Extract the [x, y] coordinate from the center of the cell holding the provided text.  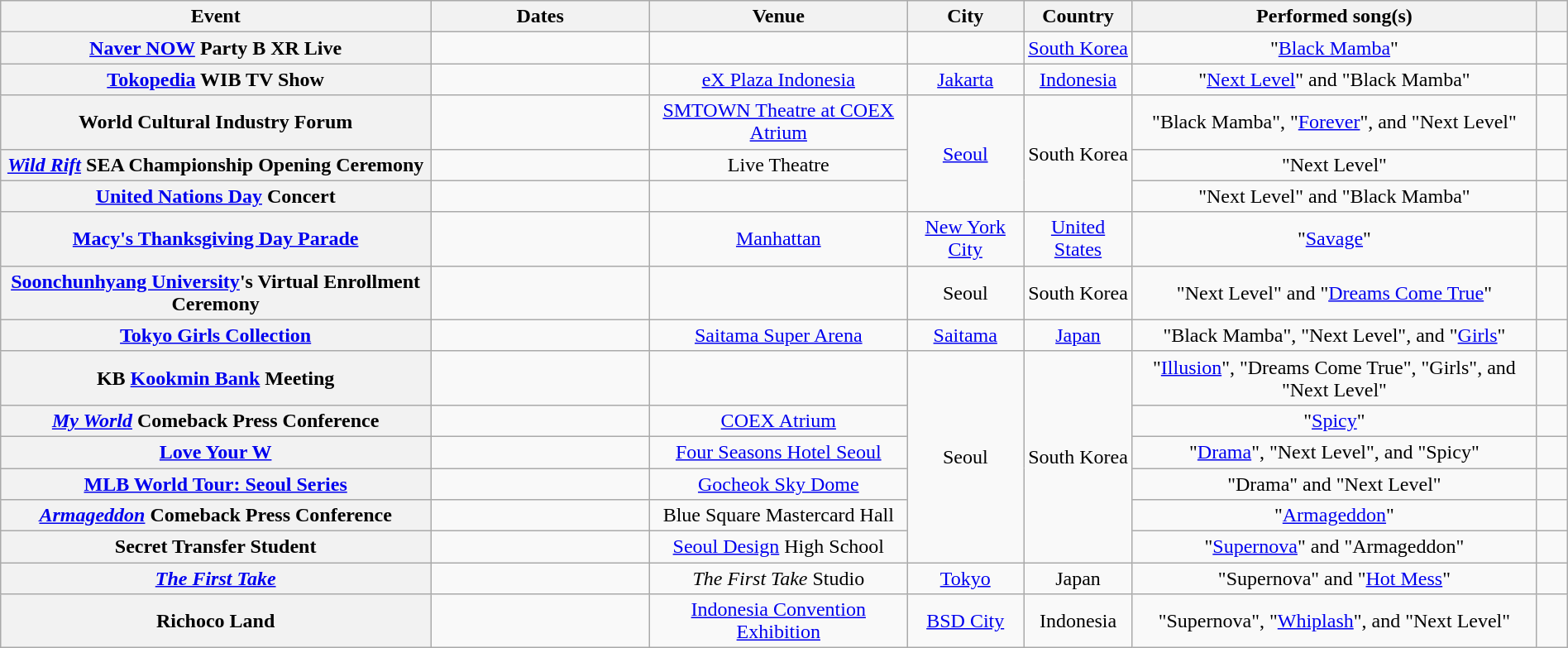
Love Your W [216, 452]
The First Take Studio [779, 578]
Live Theatre [779, 165]
MLB World Tour: Seoul Series [216, 484]
"Black Mamba" [1334, 48]
SMTOWN Theatre at COEX Atrium [779, 122]
"Drama", "Next Level", and "Spicy" [1334, 452]
"Supernova" and "Armageddon" [1334, 547]
Tokyo [966, 578]
Tokopedia WIB TV Show [216, 79]
Naver NOW Party B XR Live [216, 48]
COEX Atrium [779, 420]
Tokyo Girls Collection [216, 335]
Saitama [966, 335]
Four Seasons Hotel Seoul [779, 452]
Saitama Super Arena [779, 335]
City [966, 17]
Soonchunhyang University's Virtual Enrollment Ceremony [216, 293]
"Armageddon" [1334, 516]
Armageddon Comeback Press Conference [216, 516]
"Next Level" and "Dreams Come True" [1334, 293]
"Savage" [1334, 238]
eX Plaza Indonesia [779, 79]
"Drama" and "Next Level" [1334, 484]
"Black Mamba", "Forever", and "Next Level" [1334, 122]
BSD City [966, 621]
Jakarta [966, 79]
World Cultural Industry Forum [216, 122]
Performed song(s) [1334, 17]
"Illusion", "Dreams Come True", "Girls", and "Next Level" [1334, 377]
"Next Level" [1334, 165]
Indonesia Convention Exhibition [779, 621]
United States [1078, 238]
"Supernova", "Whiplash", and "Next Level" [1334, 621]
Secret Transfer Student [216, 547]
Macy's Thanksgiving Day Parade [216, 238]
New York City [966, 238]
Country [1078, 17]
"Spicy" [1334, 420]
The First Take [216, 578]
"Supernova" and "Hot Mess" [1334, 578]
Event [216, 17]
Dates [541, 17]
My World Comeback Press Conference [216, 420]
Richoco Land [216, 621]
Gocheok Sky Dome [779, 484]
"Black Mamba", "Next Level", and "Girls" [1334, 335]
Seoul Design High School [779, 547]
Blue Square Mastercard Hall [779, 516]
Wild Rift SEA Championship Opening Ceremony [216, 165]
United Nations Day Concert [216, 196]
KB Kookmin Bank Meeting [216, 377]
Manhattan [779, 238]
Venue [779, 17]
